Find where the given text appears and provide that cell's center as (x, y) coordinate. 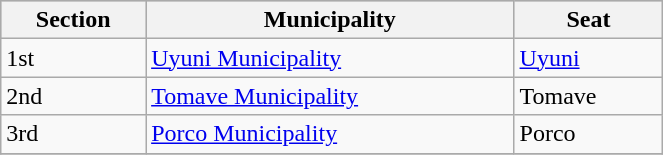
Section (74, 20)
Porco (588, 134)
Tomave Municipality (330, 96)
Seat (588, 20)
2nd (74, 96)
Uyuni (588, 58)
Tomave (588, 96)
Municipality (330, 20)
Uyuni Municipality (330, 58)
Porco Municipality (330, 134)
3rd (74, 134)
1st (74, 58)
